Identify which cell holds the provided text, then report its [X, Y] central coordinate. 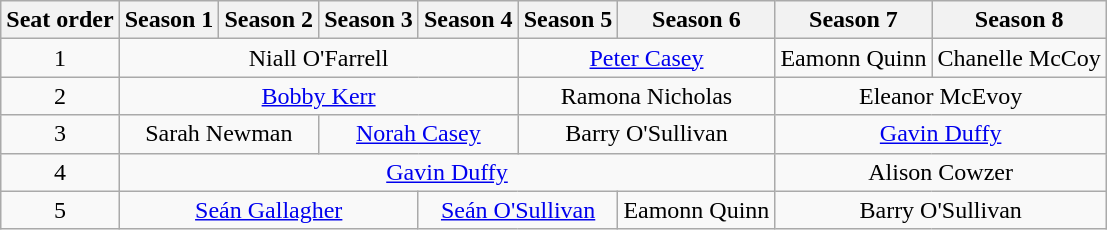
5 [60, 210]
Niall O'Farrell [318, 58]
Season 4 [468, 20]
Season 3 [369, 20]
Bobby Kerr [318, 96]
Season 6 [696, 20]
Ramona Nicholas [646, 96]
1 [60, 58]
Season 5 [568, 20]
2 [60, 96]
Seán O'Sullivan [518, 210]
Alison Cowzer [940, 172]
Sarah Newman [219, 134]
3 [60, 134]
4 [60, 172]
Eleanor McEvoy [940, 96]
Peter Casey [646, 58]
Norah Casey [419, 134]
Season 1 [169, 20]
Seán Gallagher [268, 210]
Chanelle McCoy [1019, 58]
Season 7 [854, 20]
Season 8 [1019, 20]
Season 2 [269, 20]
Seat order [60, 20]
